Capture the cell that displays the provided text and extract its [X, Y] central coordinate. 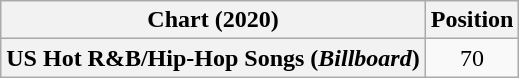
70 [472, 58]
US Hot R&B/Hip-Hop Songs (Billboard) [213, 58]
Chart (2020) [213, 20]
Position [472, 20]
